Identify which cell holds the provided text, then report its (X, Y) central coordinate. 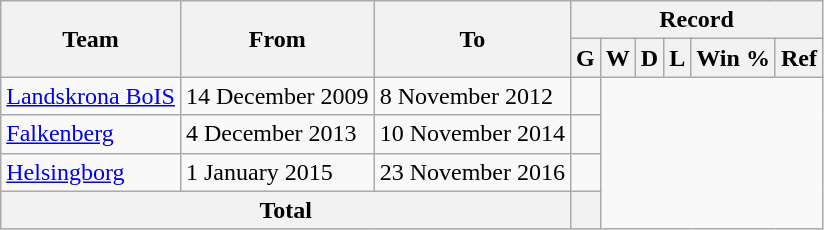
23 November 2016 (472, 172)
Win % (734, 58)
10 November 2014 (472, 134)
Team (91, 39)
W (618, 58)
Total (286, 210)
From (277, 39)
D (649, 58)
8 November 2012 (472, 96)
14 December 2009 (277, 96)
Landskrona BoIS (91, 96)
1 January 2015 (277, 172)
Ref (798, 58)
Falkenberg (91, 134)
G (585, 58)
L (678, 58)
Record (696, 20)
4 December 2013 (277, 134)
To (472, 39)
Helsingborg (91, 172)
